Provide the [x, y] coordinate of the cell's center where the given text is located.  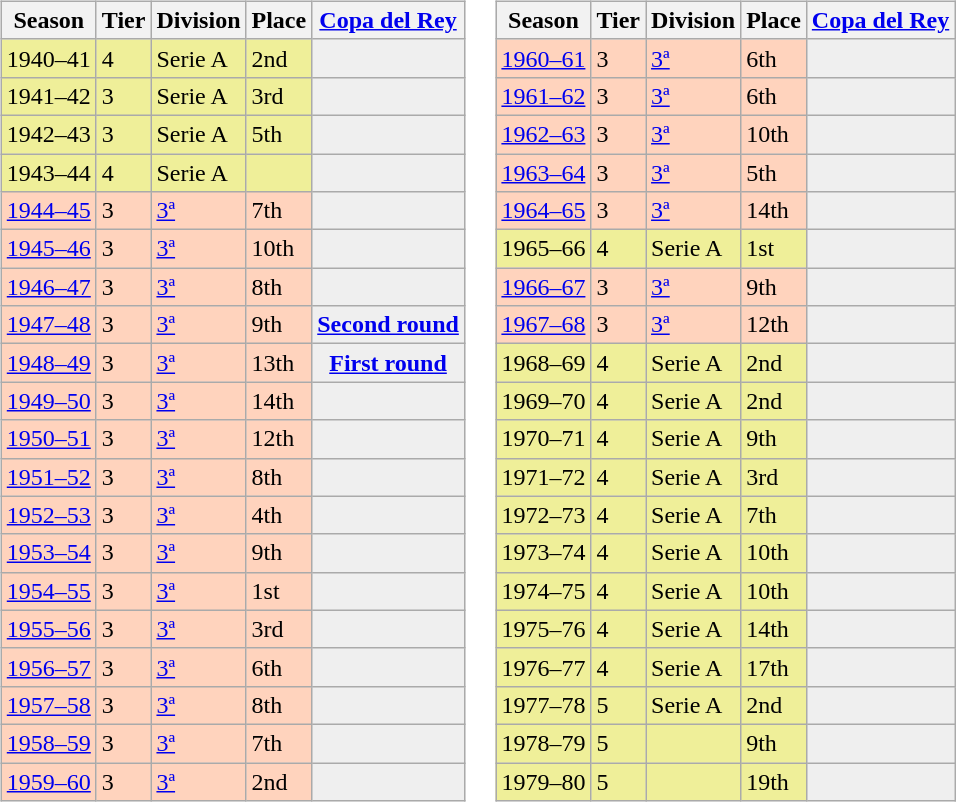
1950–51 [48, 439]
1954–55 [48, 591]
1965–66 [544, 249]
1956–57 [48, 667]
13th [279, 363]
1948–49 [48, 363]
1963–64 [544, 173]
4th [279, 515]
1959–60 [48, 781]
1975–76 [544, 629]
1974–75 [544, 591]
1969–70 [544, 401]
1961–62 [544, 96]
1971–72 [544, 477]
1955–56 [48, 629]
1941–42 [48, 96]
1952–53 [48, 515]
First round [388, 363]
1947–48 [48, 325]
1951–52 [48, 477]
1958–59 [48, 743]
1940–41 [48, 58]
1945–46 [48, 249]
1966–67 [544, 287]
Second round [388, 325]
1944–45 [48, 211]
19th [774, 781]
1968–69 [544, 363]
1977–78 [544, 705]
1964–65 [544, 211]
1960–61 [544, 58]
1946–47 [48, 287]
1953–54 [48, 553]
1973–74 [544, 553]
1957–58 [48, 705]
1979–80 [544, 781]
1970–71 [544, 439]
17th [774, 667]
1949–50 [48, 401]
1962–63 [544, 134]
1943–44 [48, 173]
1976–77 [544, 667]
1942–43 [48, 134]
1978–79 [544, 743]
1967–68 [544, 325]
1972–73 [544, 515]
